Detect which cell encompasses the target text, then output its [X, Y] center coordinate. 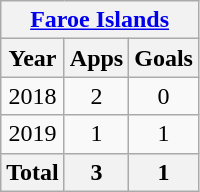
0 [164, 96]
Total [33, 172]
Year [33, 58]
3 [96, 172]
Apps [96, 58]
Faroe Islands [100, 20]
Goals [164, 58]
2 [96, 96]
2019 [33, 134]
2018 [33, 96]
